Return [x, y] of the center of cell containing provided text 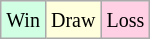
Loss [126, 20]
Draw [72, 20]
Win [24, 20]
